Identify which cell holds the provided text, then report its [X, Y] central coordinate. 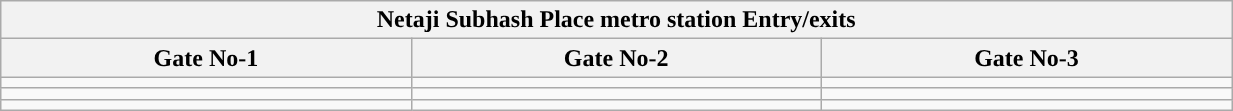
Netaji Subhash Place metro station Entry/exits [616, 20]
Gate No-2 [616, 58]
Gate No-1 [206, 58]
Gate No-3 [1026, 58]
